Return the (X, Y) coordinate for the center point of the cell that contains the specified text.  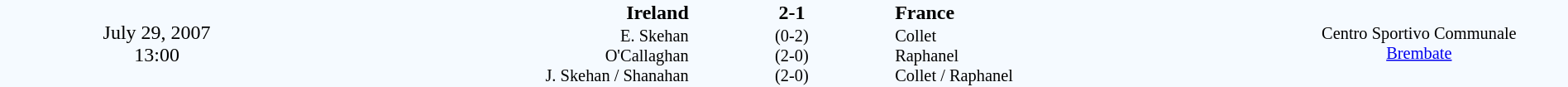
Ireland (501, 12)
2-1 (791, 12)
France (1082, 12)
July 29, 200713:00 (157, 43)
(0-2)(2-0)(2-0) (791, 56)
ColletRaphanelCollet / Raphanel (1082, 56)
Centro Sportivo CommunaleBrembate (1419, 43)
E. SkehanO'CallaghanJ. Skehan / Shanahan (501, 56)
